Find where the given text appears and provide that cell's center as (X, Y) coordinate. 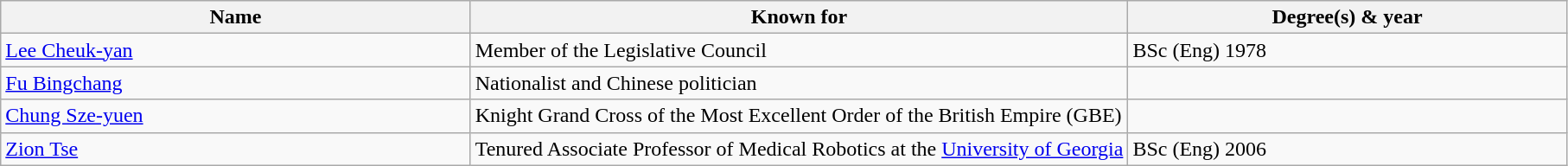
Chung Sze-yuen (235, 116)
Knight Grand Cross of the Most Excellent Order of the British Empire (GBE) (799, 116)
Known for (799, 17)
Fu Bingchang (235, 83)
Degree(s) & year (1347, 17)
Zion Tse (235, 149)
BSc (Eng) 1978 (1347, 50)
Name (235, 17)
Member of the Legislative Council (799, 50)
Nationalist and Chinese politician (799, 83)
Lee Cheuk-yan (235, 50)
BSc (Eng) 2006 (1347, 149)
Tenured Associate Professor of Medical Robotics at the University of Georgia (799, 149)
